Detect which cell encompasses the target text, then output its (X, Y) center coordinate. 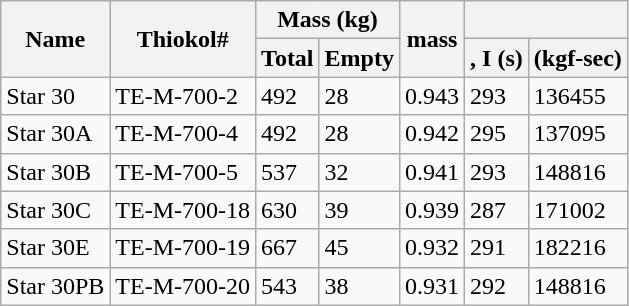
0.941 (432, 172)
(kgf-sec) (578, 58)
Star 30A (56, 134)
Total (288, 58)
295 (497, 134)
TE-M-700-18 (183, 210)
TE-M-700-19 (183, 248)
TE-M-700-4 (183, 134)
Empty (359, 58)
mass (432, 39)
0.932 (432, 248)
32 (359, 172)
0.943 (432, 96)
, I (s) (497, 58)
Name (56, 39)
630 (288, 210)
45 (359, 248)
0.939 (432, 210)
TE-M-700-20 (183, 286)
292 (497, 286)
Mass (kg) (328, 20)
0.942 (432, 134)
0.931 (432, 286)
Thiokol# (183, 39)
182216 (578, 248)
Star 30C (56, 210)
Star 30E (56, 248)
543 (288, 286)
287 (497, 210)
Star 30 (56, 96)
TE-M-700-5 (183, 172)
137095 (578, 134)
Star 30B (56, 172)
TE-M-700-2 (183, 96)
171002 (578, 210)
Star 30PB (56, 286)
136455 (578, 96)
38 (359, 286)
537 (288, 172)
291 (497, 248)
39 (359, 210)
667 (288, 248)
